Return the (x, y) coordinate for the center point of the cell that contains the specified text.  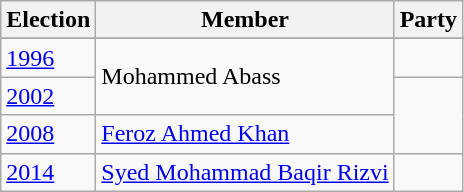
Syed Mohammad Baqir Rizvi (245, 172)
2002 (48, 96)
Mohammed Abass (245, 77)
1996 (48, 58)
2014 (48, 172)
Election (48, 20)
Member (245, 20)
Feroz Ahmed Khan (245, 134)
2008 (48, 134)
Party (428, 20)
